Scan for the cell matching the given text and deliver its [X, Y] coordinate at center. 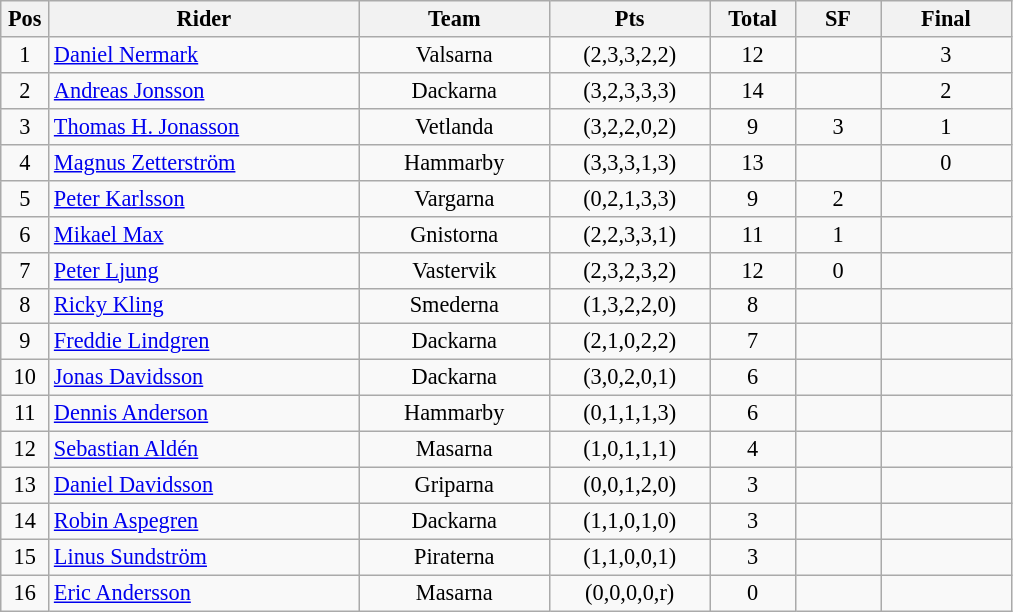
Vargarna [454, 198]
(0,2,1,3,3) [629, 198]
Vastervik [454, 270]
(2,3,3,2,2) [629, 55]
Jonas Davidsson [204, 378]
Robin Aspegren [204, 521]
(3,2,2,0,2) [629, 126]
(0,1,1,1,3) [629, 414]
Mikael Max [204, 234]
(3,3,3,1,3) [629, 162]
Peter Karlsson [204, 198]
Final [946, 19]
16 [25, 593]
15 [25, 557]
Piraterna [454, 557]
SF [838, 19]
Gnistorna [454, 234]
Dennis Anderson [204, 414]
Pos [25, 19]
Pts [629, 19]
Andreas Jonsson [204, 90]
Vetlanda [454, 126]
Linus Sundström [204, 557]
(1,3,2,2,0) [629, 306]
Thomas H. Jonasson [204, 126]
Valsarna [454, 55]
5 [25, 198]
Eric Andersson [204, 593]
Freddie Lindgren [204, 342]
(2,2,3,3,1) [629, 234]
Daniel Davidsson [204, 485]
Peter Ljung [204, 270]
Ricky Kling [204, 306]
Sebastian Aldén [204, 450]
(0,0,0,0,r) [629, 593]
(2,3,2,3,2) [629, 270]
(1,0,1,1,1) [629, 450]
Smederna [454, 306]
(3,2,3,3,3) [629, 90]
Rider [204, 19]
Daniel Nermark [204, 55]
Team [454, 19]
Magnus Zetterström [204, 162]
10 [25, 378]
Total [752, 19]
(1,1,0,1,0) [629, 521]
Griparna [454, 485]
(1,1,0,0,1) [629, 557]
(2,1,0,2,2) [629, 342]
(3,0,2,0,1) [629, 378]
(0,0,1,2,0) [629, 485]
